Provide the [X, Y] coordinate of the cell's center where the given text is located.  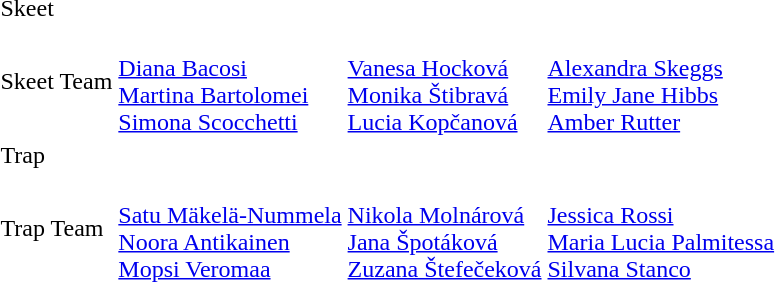
Diana BacosiMartina BartolomeiSimona Scocchetti [230, 82]
Vanesa HockováMonika ŠtibraváLucia Kopčanová [444, 82]
